From the cell containing the given text, extract its center point as [x, y] coordinate. 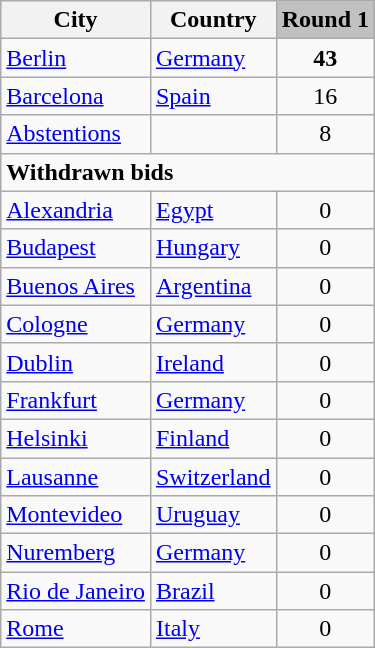
Lausanne [76, 477]
Abstentions [76, 134]
Budapest [76, 248]
Withdrawn bids [188, 172]
Alexandria [76, 210]
Argentina [213, 286]
City [76, 20]
Spain [213, 96]
Frankfurt [76, 400]
Buenos Aires [76, 286]
Round 1 [325, 20]
Montevideo [76, 515]
Nuremberg [76, 553]
Rio de Janeiro [76, 591]
Cologne [76, 324]
Rome [76, 629]
43 [325, 58]
Berlin [76, 58]
Barcelona [76, 96]
Country [213, 20]
Finland [213, 438]
Dublin [76, 362]
Hungary [213, 248]
16 [325, 96]
Ireland [213, 362]
8 [325, 134]
Helsinki [76, 438]
Italy [213, 629]
Brazil [213, 591]
Egypt [213, 210]
Uruguay [213, 515]
Switzerland [213, 477]
